Output the (x, y) coordinate of the center of the cell containing the given text.  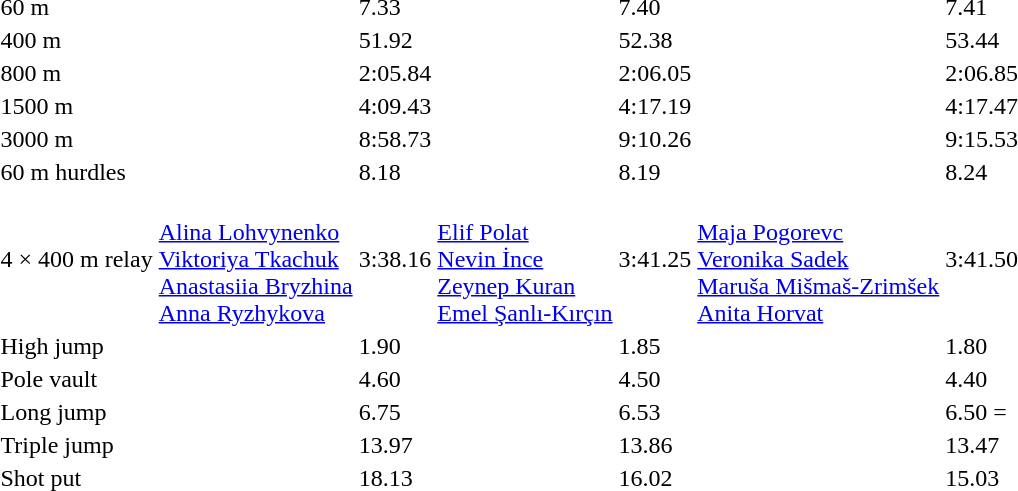
4.60 (395, 379)
9:10.26 (655, 139)
1.85 (655, 346)
4:17.19 (655, 106)
8:58.73 (395, 139)
Elif PolatNevin İnceZeynep KuranEmel Şanlı-Kırçın (525, 259)
4.50 (655, 379)
8.19 (655, 172)
Alina LohvynenkoViktoriya TkachukAnastasiia BryzhinaAnna Ryzhykova (256, 259)
51.92 (395, 40)
6.53 (655, 412)
Maja PogorevcVeronika SadekMaruša Mišmaš-ZrimšekAnita Horvat (818, 259)
2:05.84 (395, 73)
2:06.05 (655, 73)
52.38 (655, 40)
1.90 (395, 346)
3:41.25 (655, 259)
8.18 (395, 172)
13.97 (395, 445)
3:38.16 (395, 259)
4:09.43 (395, 106)
6.75 (395, 412)
13.86 (655, 445)
